Provide the (X, Y) coordinate of the cell's center where the given text is located.  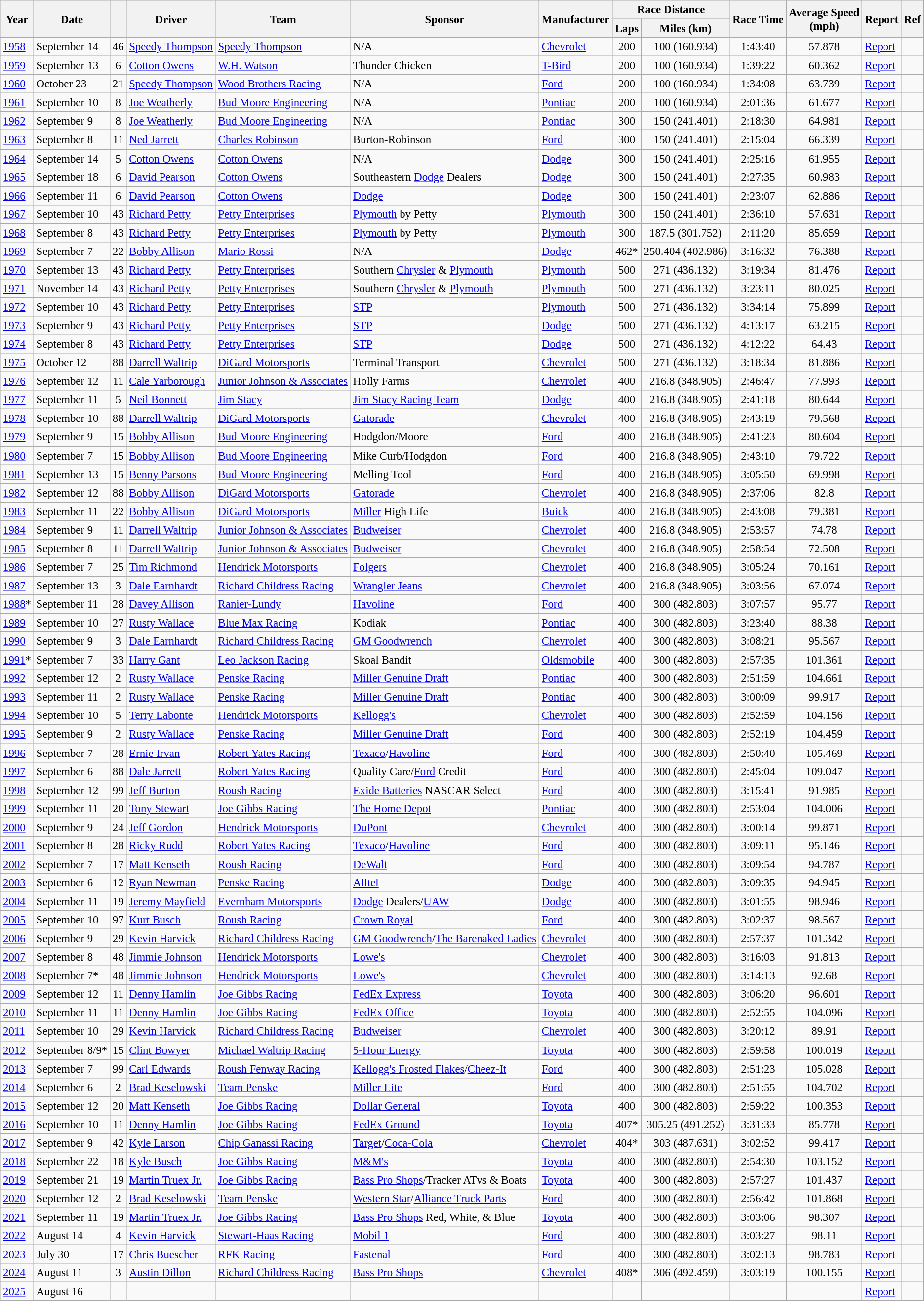
462* (627, 252)
2:45:04 (758, 771)
82.8 (824, 493)
25 (119, 567)
2:56:42 (758, 1199)
75.899 (824, 307)
M&M's (445, 1162)
95.567 (824, 641)
September 22 (72, 1162)
1997 (17, 771)
Blue Max Racing (282, 623)
Clint Bowyer (171, 1050)
Jeremy Mayfield (171, 901)
Target/Coca-Cola (445, 1143)
2:36:10 (758, 214)
3:19:34 (758, 270)
72.508 (824, 548)
97 (119, 920)
2:59:22 (758, 1106)
2:46:47 (758, 381)
3:15:41 (758, 790)
2:57:27 (758, 1180)
Crown Royal (445, 920)
Race Time (758, 19)
100.353 (824, 1106)
1982 (17, 493)
85.659 (824, 233)
3:03:27 (758, 1236)
96.601 (824, 994)
80.025 (824, 289)
Holly Farms (445, 381)
105.469 (824, 753)
2020 (17, 1199)
60.362 (824, 66)
Miller Lite (445, 1087)
61.677 (824, 103)
101.342 (824, 939)
Ryan Newman (171, 883)
July 30 (72, 1255)
Ref (913, 19)
2:23:07 (758, 196)
101.361 (824, 660)
Wrangler Jeans (445, 586)
3:02:37 (758, 920)
1991* (17, 660)
Ernie Irvan (171, 753)
1983 (17, 511)
1978 (17, 419)
88.38 (824, 623)
3:02:13 (758, 1255)
94.945 (824, 883)
98.567 (824, 920)
2013 (17, 1069)
21 (119, 84)
3:02:52 (758, 1143)
1984 (17, 530)
42 (119, 1143)
2009 (17, 994)
1987 (17, 586)
2:52:55 (758, 1013)
Fastenal (445, 1255)
99.917 (824, 697)
3:03:06 (758, 1217)
3:18:34 (758, 363)
1994 (17, 716)
2015 (17, 1106)
67.074 (824, 586)
3:08:21 (758, 641)
98.11 (824, 1236)
2004 (17, 901)
1980 (17, 456)
Ranier-Lundy (282, 604)
4:12:22 (758, 344)
Havoline (445, 604)
Michael Waltrip Racing (282, 1050)
79.381 (824, 511)
98.946 (824, 901)
Bass Pro Shops Red, White, & Blue (445, 1217)
Driver (171, 19)
2:11:20 (758, 233)
Jeff Gordon (171, 827)
2000 (17, 827)
66.339 (824, 140)
2024 (17, 1273)
1966 (17, 196)
Manufacturer (575, 19)
3:16:32 (758, 252)
September 7* (72, 976)
1981 (17, 474)
303 (487.631) (685, 1143)
104.006 (824, 808)
T-Bird (575, 66)
3:20:12 (758, 1032)
1974 (17, 344)
74.78 (824, 530)
September 18 (72, 177)
Miles (km) (685, 29)
GM Goodwrench (445, 641)
1999 (17, 808)
1977 (17, 400)
November 14 (72, 289)
2:51:23 (758, 1069)
3:00:14 (758, 827)
4:13:17 (758, 326)
Date (72, 19)
306 (492.459) (685, 1273)
3:01:55 (758, 901)
Quality Care/Ford Credit (445, 771)
Chris Buescher (171, 1255)
92.68 (824, 976)
Kodiak (445, 623)
64.981 (824, 121)
2:18:30 (758, 121)
Oldsmobile (575, 660)
3:03:19 (758, 1273)
Charles Robinson (282, 140)
2022 (17, 1236)
October 12 (72, 363)
1968 (17, 233)
2006 (17, 939)
2:41:18 (758, 400)
Mike Curb/Hodgdon (445, 456)
2001 (17, 846)
101.437 (824, 1180)
79.568 (824, 419)
2:52:19 (758, 734)
Austin Dillon (171, 1273)
Dale Jarrett (171, 771)
Jim Stacy (282, 400)
Kellogg's Frosted Flakes/Cheez-It (445, 1069)
12 (119, 883)
105.028 (824, 1069)
2:53:04 (758, 808)
98.307 (824, 1217)
2003 (17, 883)
2:51:55 (758, 1087)
1965 (17, 177)
DuPont (445, 827)
2:01:36 (758, 103)
104.702 (824, 1087)
3:31:33 (758, 1125)
77.993 (824, 381)
Bass Pro Shops (445, 1273)
27 (119, 623)
Benny Parsons (171, 474)
Sponsor (445, 19)
100.155 (824, 1273)
103.152 (824, 1162)
Buick (575, 511)
61.955 (824, 159)
104.661 (824, 678)
404* (627, 1143)
2011 (17, 1032)
1:39:22 (758, 66)
2005 (17, 920)
Thunder Chicken (445, 66)
1986 (17, 567)
August 16 (72, 1292)
Laps (627, 29)
FedEx Express (445, 994)
Harry Gant (171, 660)
1958 (17, 47)
FedEx Office (445, 1013)
Team (282, 19)
3:06:20 (758, 994)
1998 (17, 790)
Burton-Robinson (445, 140)
46 (119, 47)
62.886 (824, 196)
Dollar General (445, 1106)
Cale Yarborough (171, 381)
5-Hour Energy (445, 1050)
Terry Labonte (171, 716)
1962 (17, 121)
2012 (17, 1050)
1964 (17, 159)
Wood Brothers Racing (282, 84)
2:37:06 (758, 493)
Stewart-Haas Racing (282, 1236)
Kurt Busch (171, 920)
3:16:03 (758, 957)
80.644 (824, 400)
3:05:50 (758, 474)
FedEx Ground (445, 1125)
2:54:30 (758, 1162)
104.096 (824, 1013)
99.417 (824, 1143)
3:23:40 (758, 623)
3:09:35 (758, 883)
Leo Jackson Racing (282, 660)
57.878 (824, 47)
1975 (17, 363)
4 (119, 1236)
Exide Batteries NASCAR Select (445, 790)
Terminal Transport (445, 363)
Ricky Rudd (171, 846)
Tim Richmond (171, 567)
2:43:10 (758, 456)
2:27:35 (758, 177)
24 (119, 827)
Kellogg's (445, 716)
3:07:57 (758, 604)
3:05:24 (758, 567)
1960 (17, 84)
Jeff Burton (171, 790)
2:51:59 (758, 678)
100.019 (824, 1050)
2019 (17, 1180)
August 14 (72, 1236)
Year (17, 19)
91.813 (824, 957)
79.722 (824, 456)
1979 (17, 437)
187.5 (301.752) (685, 233)
Roush Fenway Racing (282, 1069)
Bass Pro Shops/Tracker ATvs & Boats (445, 1180)
1959 (17, 66)
70.161 (824, 567)
2010 (17, 1013)
1970 (17, 270)
Mobil 1 (445, 1236)
1972 (17, 307)
2:50:40 (758, 753)
2021 (17, 1217)
Kyle Larson (171, 1143)
81.886 (824, 363)
3:14:13 (758, 976)
2:15:04 (758, 140)
76.388 (824, 252)
RFK Racing (282, 1255)
60.983 (824, 177)
The Home Depot (445, 808)
2016 (17, 1125)
3:34:14 (758, 307)
89.91 (824, 1032)
57.631 (824, 214)
2:43:08 (758, 511)
80.604 (824, 437)
63.215 (824, 326)
85.778 (824, 1125)
250.404 (402.986) (685, 252)
Folgers (445, 567)
64.43 (824, 344)
2:52:59 (758, 716)
2:41:23 (758, 437)
Carl Edwards (171, 1069)
GM Goodwrench/The Barenaked Ladies (445, 939)
63.739 (824, 84)
DeWalt (445, 864)
Tony Stewart (171, 808)
1969 (17, 252)
Hodgdon/Moore (445, 437)
September 8/9* (72, 1050)
1989 (17, 623)
Western Star/Alliance Truck Parts (445, 1199)
69.998 (824, 474)
1995 (17, 734)
3:09:11 (758, 846)
3:23:11 (758, 289)
Davey Allison (171, 604)
305.25 (491.252) (685, 1125)
2:58:54 (758, 548)
Evernham Motorsports (282, 901)
1985 (17, 548)
Neil Bonnett (171, 400)
2:59:58 (758, 1050)
2007 (17, 957)
Alltel (445, 883)
Melling Tool (445, 474)
1993 (17, 697)
Mario Rossi (282, 252)
104.156 (824, 716)
98.783 (824, 1255)
W.H. Watson (282, 66)
1:34:08 (758, 84)
94.787 (824, 864)
August 11 (72, 1273)
1990 (17, 641)
2017 (17, 1143)
2014 (17, 1087)
3:03:56 (758, 586)
109.047 (824, 771)
99.871 (824, 827)
2023 (17, 1255)
Dodge Dealers/UAW (445, 901)
2025 (17, 1292)
Average Speed(mph) (824, 19)
2002 (17, 864)
Race Distance (671, 10)
3:09:54 (758, 864)
1967 (17, 214)
1973 (17, 326)
1963 (17, 140)
2:57:37 (758, 939)
95.77 (824, 604)
Skoal Bandit (445, 660)
1992 (17, 678)
104.459 (824, 734)
Jim Stacy Racing Team (445, 400)
2:43:19 (758, 419)
Ned Jarrett (171, 140)
408* (627, 1273)
1996 (17, 753)
18 (119, 1162)
Kyle Busch (171, 1162)
407* (627, 1125)
3:00:09 (758, 697)
2008 (17, 976)
101.868 (824, 1199)
33 (119, 660)
1971 (17, 289)
1:43:40 (758, 47)
2018 (17, 1162)
2:57:35 (758, 660)
Miller High Life (445, 511)
September 21 (72, 1180)
Southeastern Dodge Dealers (445, 177)
81.476 (824, 270)
2:25:16 (758, 159)
Chip Ganassi Racing (282, 1143)
1961 (17, 103)
91.985 (824, 790)
1976 (17, 381)
2:53:57 (758, 530)
95.146 (824, 846)
October 23 (72, 84)
1988* (17, 604)
